Determine the (x, y) coordinate at the center of the cell enclosing the given text.  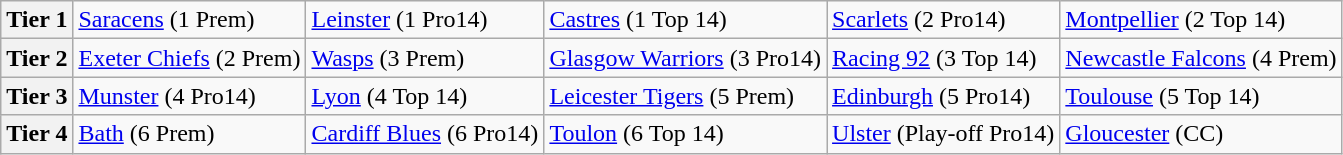
Cardiff Blues (6 Pro14) (425, 134)
Racing 92 (3 Top 14) (944, 58)
Edinburgh (5 Pro14) (944, 96)
Lyon (4 Top 14) (425, 96)
Saracens (1 Prem) (190, 20)
Leinster (1 Pro14) (425, 20)
Exeter Chiefs (2 Prem) (190, 58)
Tier 4 (37, 134)
Wasps (3 Prem) (425, 58)
Tier 2 (37, 58)
Ulster (Play-off Pro14) (944, 134)
Toulouse (5 Top 14) (1201, 96)
Bath (6 Prem) (190, 134)
Castres (1 Top 14) (686, 20)
Tier 1 (37, 20)
Glasgow Warriors (3 Pro14) (686, 58)
Leicester Tigers (5 Prem) (686, 96)
Munster (4 Pro14) (190, 96)
Scarlets (2 Pro14) (944, 20)
Montpellier (2 Top 14) (1201, 20)
Gloucester (CC) (1201, 134)
Newcastle Falcons (4 Prem) (1201, 58)
Tier 3 (37, 96)
Toulon (6 Top 14) (686, 134)
